Detect which cell encompasses the target text, then output its (x, y) center coordinate. 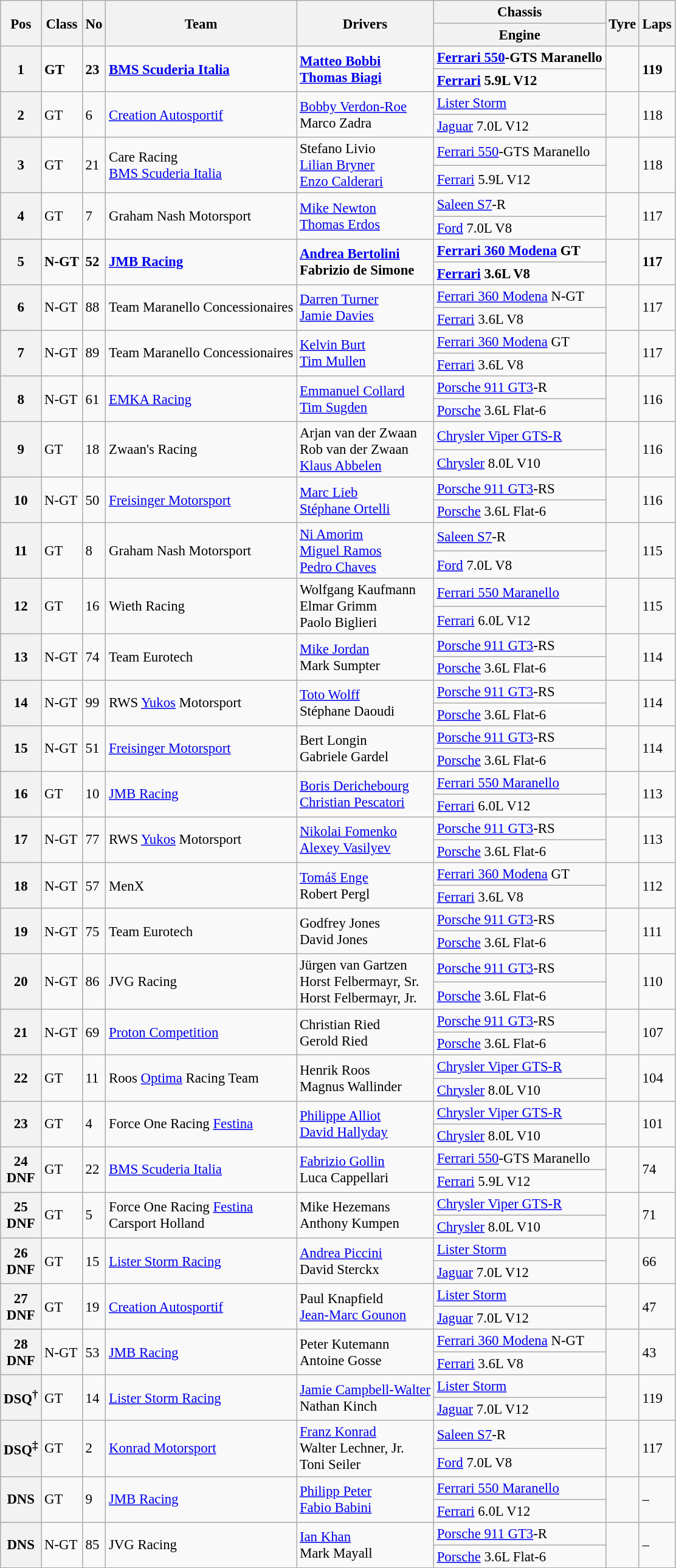
75 (94, 931)
99 (94, 702)
Class (62, 23)
88 (94, 307)
50 (94, 501)
89 (94, 354)
Boris Derichebourg Christian Pescatori (365, 795)
85 (94, 1544)
MenX (201, 886)
53 (94, 1352)
Philippe Alliot David Hallyday (365, 1124)
Emmanuel Collard Tim Sugden (365, 399)
Henrik Roos Magnus Wallinder (365, 1078)
Tyre (623, 23)
Chassis (519, 12)
Engine (519, 35)
Konrad Motorsport (201, 1449)
Andrea Piccini David Sterckx (365, 1261)
Mike Newton Thomas Erdos (365, 216)
Laps (657, 23)
Godfrey Jones David Jones (365, 931)
Andrea Bertolini Fabrizio de Simone (365, 261)
EMKA Racing (201, 399)
101 (657, 1124)
66 (657, 1261)
Wolfgang Kaufmann Elmar Grimm Paolo Biglieri (365, 606)
Drivers (365, 23)
Force One Racing Festina Carsport Holland (201, 1215)
26DNF (21, 1261)
51 (94, 748)
77 (94, 840)
Force One Racing Festina (201, 1124)
47 (657, 1306)
Christian Ried Gerold Ried (365, 1033)
Roos Optima Racing Team (201, 1078)
Kelvin Burt Tim Mullen (365, 354)
Darren Turner Jamie Davies (365, 307)
71 (657, 1215)
57 (94, 886)
28DNF (21, 1352)
Franz Konrad Walter Lechner, Jr. Toni Seiler (365, 1449)
Mike Jordan Mark Sumpter (365, 657)
104 (657, 1078)
Nikolai Fomenko Alexey Vasilyev (365, 840)
Bobby Verdon-Roe Marco Zadra (365, 114)
No (94, 23)
24DNF (21, 1169)
Tomáš Enge Robert Pergl (365, 886)
Pos (21, 23)
20 (21, 982)
Arjan van der Zwaan Rob van der Zwaan Klaus Abbelen (365, 450)
Team (201, 23)
1 (21, 69)
Proton Competition (201, 1033)
Stefano Livio Lilian Bryner Enzo Calderari (365, 165)
43 (657, 1352)
3 (21, 165)
Toto Wolff Stéphane Daoudi (365, 702)
17 (21, 840)
Peter Kutemann Antoine Gosse (365, 1352)
Mike Hezemans Anthony Kumpen (365, 1215)
Philipp Peter Fabio Babini (365, 1499)
Jamie Campbell-Walter Nathan Kinch (365, 1397)
Care Racing BMS Scuderia Italia (201, 165)
52 (94, 261)
112 (657, 886)
Zwaan's Racing (201, 450)
DSQ‡ (21, 1449)
12 (21, 606)
110 (657, 982)
Fabrizio Gollin Luca Cappellari (365, 1169)
69 (94, 1033)
25DNF (21, 1215)
Wieth Racing (201, 606)
111 (657, 931)
Ian Khan Mark Mayall (365, 1544)
Ni Amorim Miguel Ramos Pedro Chaves (365, 551)
Marc Lieb Stéphane Ortelli (365, 501)
61 (94, 399)
DSQ† (21, 1397)
Bert Longin Gabriele Gardel (365, 748)
107 (657, 1033)
86 (94, 982)
27DNF (21, 1306)
Matteo Bobbi Thomas Biagi (365, 69)
Jürgen van Gartzen Horst Felbermayr, Sr. Horst Felbermayr, Jr. (365, 982)
Paul Knapfield Jean-Marc Gounon (365, 1306)
13 (21, 657)
